Return the [X, Y] coordinate for the center point of the cell that contains the specified text.  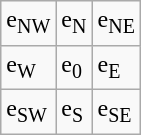
e0 [74, 67]
eNE [116, 23]
eS [74, 111]
eN [74, 23]
eW [28, 67]
eSW [28, 111]
eE [116, 67]
eSE [116, 111]
eNW [28, 23]
